Search for the cell housing the specified text and yield its (X, Y) center coordinate. 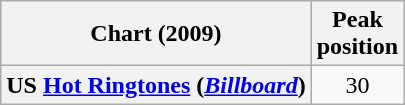
30 (357, 85)
US Hot Ringtones (Billboard) (156, 85)
Peakposition (357, 34)
Chart (2009) (156, 34)
